Scan for the cell matching the given text and deliver its [X, Y] coordinate at center. 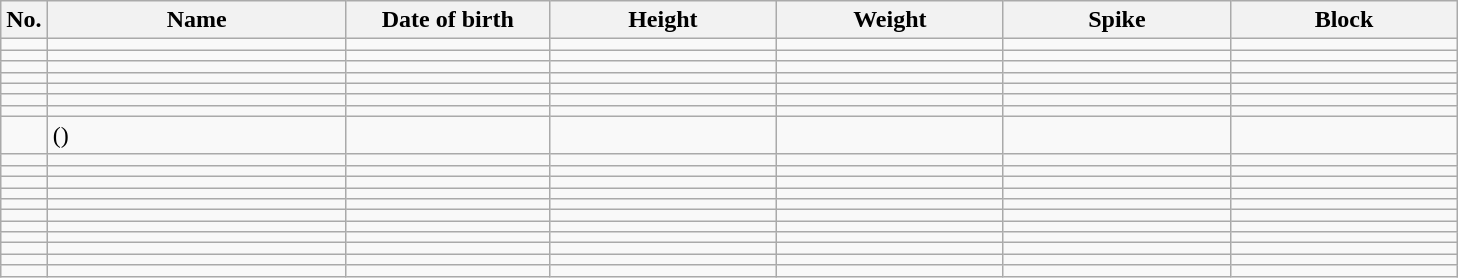
Weight [890, 20]
Name [196, 20]
Block [1344, 20]
() [196, 135]
Spike [1116, 20]
No. [24, 20]
Date of birth [448, 20]
Height [662, 20]
